Find where the given text appears and provide that cell's center as (X, Y) coordinate. 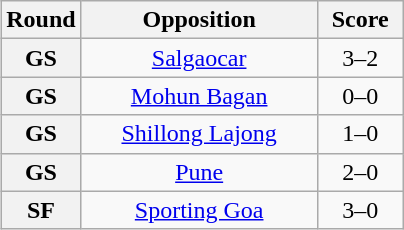
Opposition (199, 20)
2–0 (360, 172)
SF (41, 210)
1–0 (360, 134)
3–0 (360, 210)
Shillong Lajong (199, 134)
Salgaocar (199, 58)
0–0 (360, 96)
3–2 (360, 58)
Sporting Goa (199, 210)
Mohun Bagan (199, 96)
Pune (199, 172)
Score (360, 20)
Round (41, 20)
